Extract the [x, y] coordinate from the center of the cell holding the provided text.  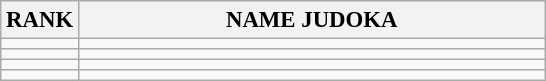
NAME JUDOKA [312, 20]
RANK [40, 20]
